Return (X, Y) of the center of cell containing provided text 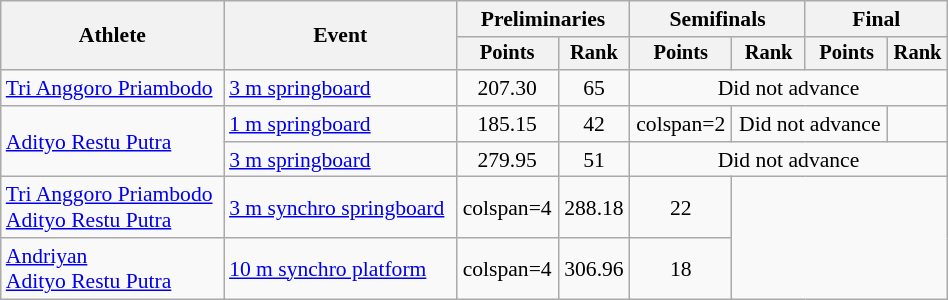
279.95 (507, 160)
1 m springboard (340, 124)
51 (594, 160)
Tri Anggoro Priambodo (112, 88)
65 (594, 88)
Semifinals (718, 19)
Final (876, 19)
18 (681, 268)
colspan=2 (681, 124)
42 (594, 124)
Adityo Restu Putra (112, 142)
306.96 (594, 268)
Andriyan Adityo Restu Putra (112, 268)
288.18 (594, 208)
Athlete (112, 36)
185.15 (507, 124)
Event (340, 36)
Preliminaries (543, 19)
22 (681, 208)
3 m synchro springboard (340, 208)
10 m synchro platform (340, 268)
Tri Anggoro PriambodoAdityo Restu Putra (112, 208)
207.30 (507, 88)
